From the cell containing the given text, extract its center point as (X, Y) coordinate. 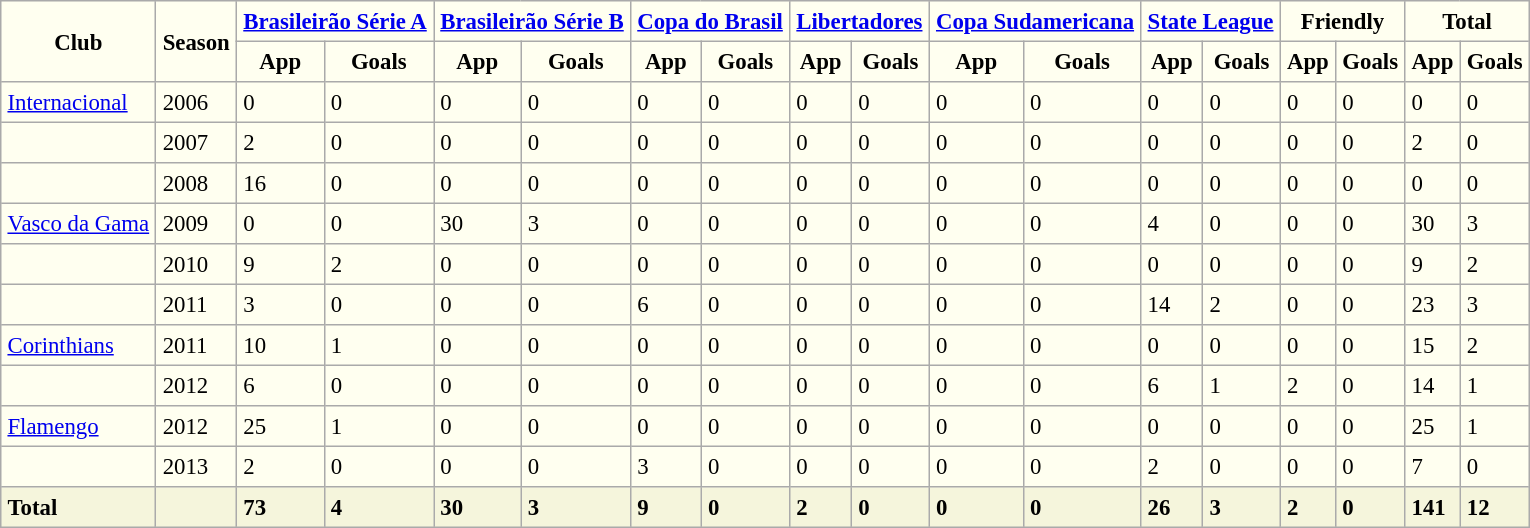
10 (280, 345)
Brasileirão Série B (532, 21)
141 (1432, 507)
Friendly (1342, 21)
Vasco da Gama (78, 223)
2006 (196, 102)
Copa do Brasil (710, 21)
Libertadores (860, 21)
7 (1432, 466)
12 (1494, 507)
Corinthians (78, 345)
2013 (196, 466)
26 (1172, 507)
Club (78, 42)
2009 (196, 223)
Internacional (78, 102)
2010 (196, 264)
Brasileirão Série A (336, 21)
15 (1432, 345)
73 (280, 507)
2008 (196, 183)
State League (1210, 21)
23 (1432, 304)
2007 (196, 142)
Season (196, 42)
Copa Sudamericana (1035, 21)
Flamengo (78, 426)
16 (280, 183)
